Scan for the cell matching the given text and deliver its (X, Y) coordinate at center. 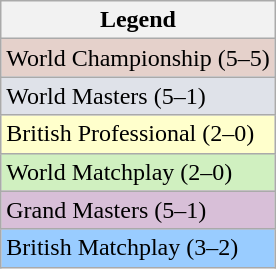
World Championship (5–5) (138, 58)
Legend (138, 20)
World Matchplay (2–0) (138, 172)
British Professional (2–0) (138, 134)
Grand Masters (5–1) (138, 210)
British Matchplay (3–2) (138, 248)
World Masters (5–1) (138, 96)
